Identify which cell holds the provided text, then report its (x, y) central coordinate. 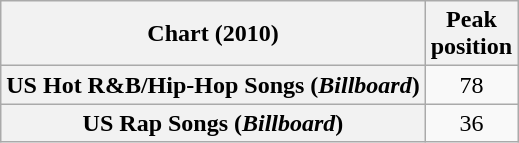
US Rap Songs (Billboard) (213, 123)
78 (471, 85)
Peakposition (471, 34)
Chart (2010) (213, 34)
US Hot R&B/Hip-Hop Songs (Billboard) (213, 85)
36 (471, 123)
